Provide the [X, Y] coordinate of the cell's center where the given text is located.  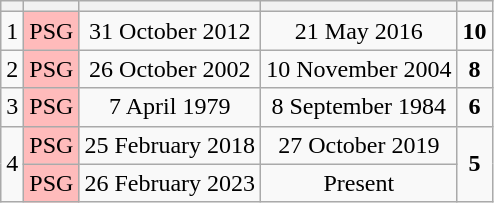
26 February 2023 [170, 183]
1 [12, 31]
8 September 1984 [359, 107]
8 [474, 69]
10 November 2004 [359, 69]
25 February 2018 [170, 145]
3 [12, 107]
Present [359, 183]
27 October 2019 [359, 145]
5 [474, 164]
7 April 1979 [170, 107]
2 [12, 69]
10 [474, 31]
4 [12, 164]
21 May 2016 [359, 31]
31 October 2012 [170, 31]
6 [474, 107]
26 October 2002 [170, 69]
